Capture the cell that displays the provided text and extract its (x, y) central coordinate. 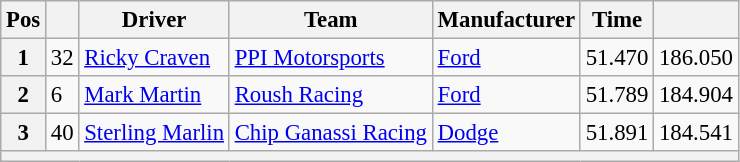
40 (62, 133)
Chip Ganassi Racing (330, 133)
1 (24, 58)
6 (62, 95)
51.470 (616, 58)
Time (616, 20)
Mark Martin (154, 95)
Roush Racing (330, 95)
Dodge (506, 133)
51.789 (616, 95)
Ricky Craven (154, 58)
Team (330, 20)
PPI Motorsports (330, 58)
Manufacturer (506, 20)
3 (24, 133)
2 (24, 95)
184.541 (696, 133)
51.891 (616, 133)
Pos (24, 20)
Sterling Marlin (154, 133)
186.050 (696, 58)
32 (62, 58)
184.904 (696, 95)
Driver (154, 20)
